Locate the cell with the specified text and output its [x, y] center coordinate. 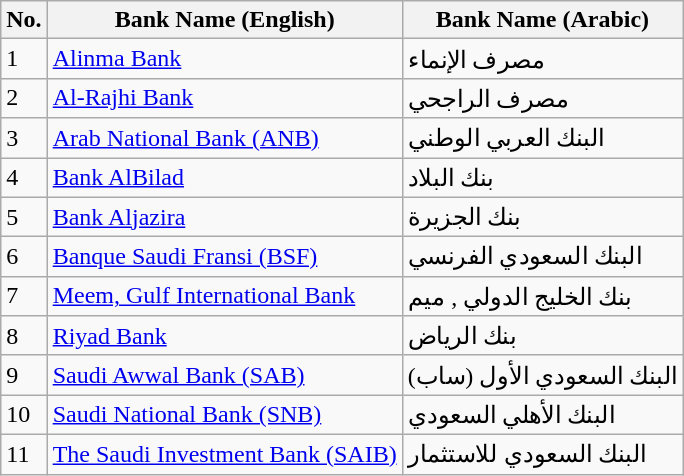
4 [24, 178]
6 [24, 257]
بنك الخليج الدولي , ميم [542, 296]
10 [24, 415]
Bank Aljazira [224, 217]
9 [24, 375]
8 [24, 336]
Bank Name (English) [224, 20]
2 [24, 98]
Saudi Awwal Bank (SAB) [224, 375]
3 [24, 138]
مصرف الراجحي [542, 98]
5 [24, 217]
Meem, Gulf International Bank [224, 296]
The Saudi Investment Bank (SAIB) [224, 454]
1 [24, 59]
Riyad Bank [224, 336]
بنك الرياض [542, 336]
البنك العربي الوطني [542, 138]
Arab National Bank (ANB) [224, 138]
بنك البلاد [542, 178]
مصرف الإنماء [542, 59]
No. [24, 20]
Alinma Bank [224, 59]
Bank AlBilad [224, 178]
البنك السعودي للاستثمار [542, 454]
7 [24, 296]
Saudi National Bank (SNB) [224, 415]
Bank Name (Arabic) [542, 20]
11 [24, 454]
Banque Saudi Fransi (BSF) [224, 257]
البنك السعودي الفرنسي [542, 257]
Al-Rajhi Bank [224, 98]
البنك السعودي الأول (ساب) [542, 375]
البنك الأهلي السعودي [542, 415]
بنك الجزيرة [542, 217]
